Identify which cell holds the provided text, then report its [x, y] central coordinate. 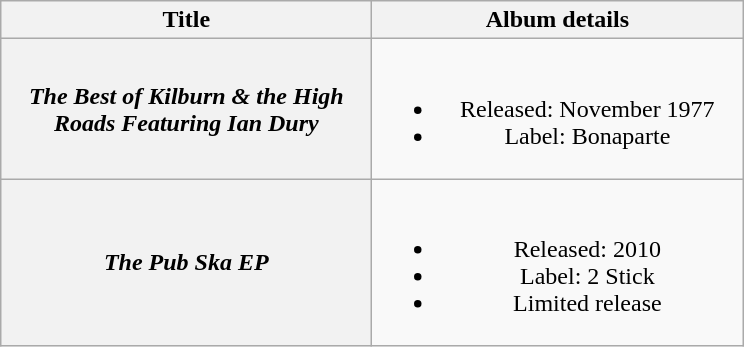
The Pub Ska EP [186, 262]
The Best of Kilburn & the High Roads Featuring Ian Dury [186, 109]
Album details [558, 20]
Released: November 1977Label: Bonaparte [558, 109]
Title [186, 20]
Released: 2010Label: 2 StickLimited release [558, 262]
